Scan for the cell matching the given text and deliver its [X, Y] coordinate at center. 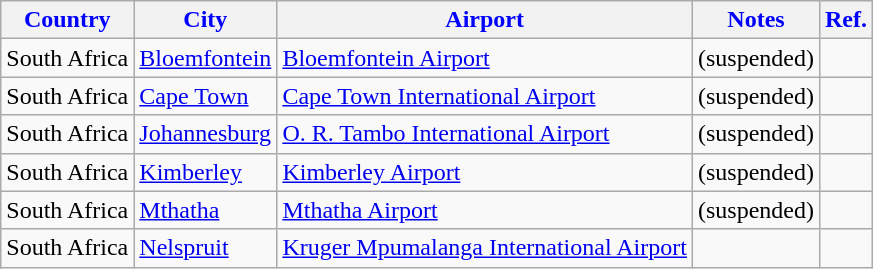
Country [68, 20]
Johannesburg [206, 134]
Airport [485, 20]
Kimberley Airport [485, 172]
Mthatha [206, 210]
O. R. Tambo International Airport [485, 134]
Kruger Mpumalanga International Airport [485, 248]
Kimberley [206, 172]
Nelspruit [206, 248]
Ref. [846, 20]
City [206, 20]
Cape Town [206, 96]
Mthatha Airport [485, 210]
Bloemfontein [206, 58]
Bloemfontein Airport [485, 58]
Notes [756, 20]
Cape Town International Airport [485, 96]
